Scan for the cell matching the given text and deliver its [x, y] coordinate at center. 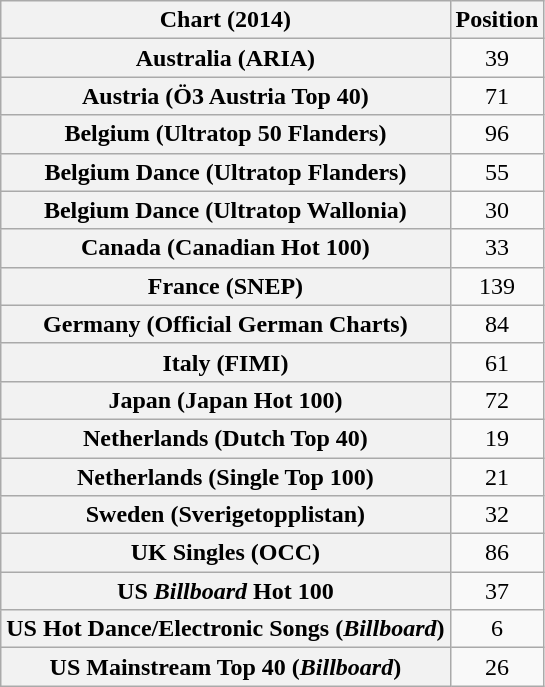
32 [497, 515]
39 [497, 58]
France (SNEP) [226, 286]
30 [497, 210]
Position [497, 20]
139 [497, 286]
19 [497, 438]
26 [497, 667]
Belgium Dance (Ultratop Flanders) [226, 172]
71 [497, 96]
61 [497, 362]
Netherlands (Dutch Top 40) [226, 438]
Japan (Japan Hot 100) [226, 400]
86 [497, 553]
72 [497, 400]
Belgium (Ultratop 50 Flanders) [226, 134]
37 [497, 591]
96 [497, 134]
Austria (Ö3 Austria Top 40) [226, 96]
33 [497, 248]
US Billboard Hot 100 [226, 591]
Australia (ARIA) [226, 58]
UK Singles (OCC) [226, 553]
84 [497, 324]
21 [497, 477]
Belgium Dance (Ultratop Wallonia) [226, 210]
Netherlands (Single Top 100) [226, 477]
Sweden (Sverigetopplistan) [226, 515]
US Mainstream Top 40 (Billboard) [226, 667]
Germany (Official German Charts) [226, 324]
6 [497, 629]
Italy (FIMI) [226, 362]
Canada (Canadian Hot 100) [226, 248]
55 [497, 172]
US Hot Dance/Electronic Songs (Billboard) [226, 629]
Chart (2014) [226, 20]
